Provide the (x, y) coordinate of the cell's center where the given text is located.  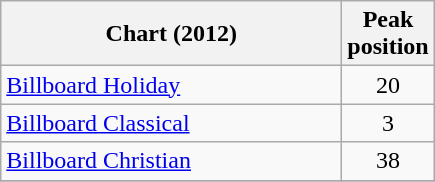
20 (388, 85)
38 (388, 161)
Billboard Classical (172, 123)
Billboard Holiday (172, 85)
3 (388, 123)
Billboard Christian (172, 161)
Chart (2012) (172, 34)
Peakposition (388, 34)
